Output the (X, Y) coordinate of the center of the cell containing the given text.  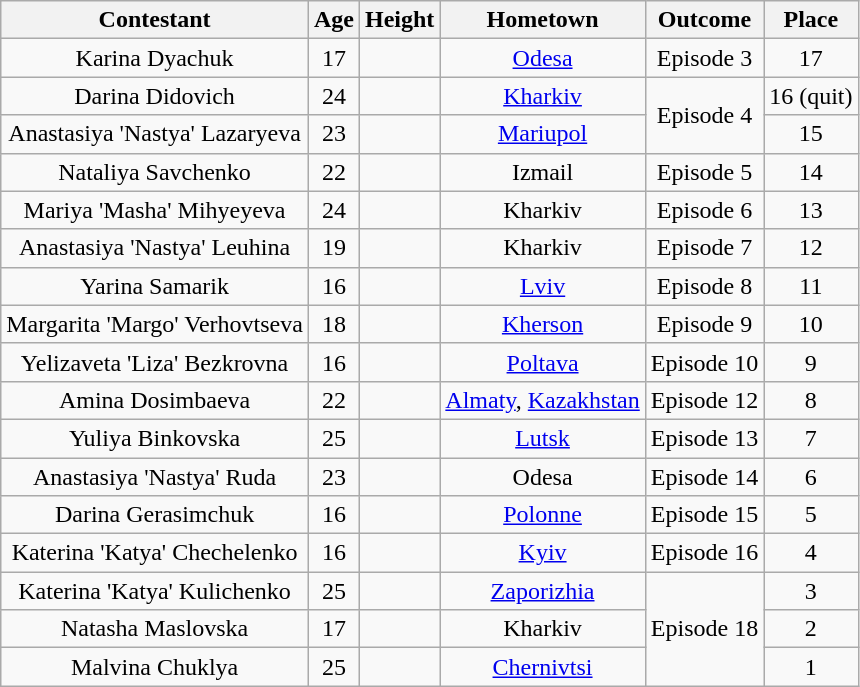
5 (811, 515)
Episode 18 (704, 629)
Lviv (542, 286)
Contestant (155, 20)
Episode 12 (704, 400)
Chernivtsi (542, 667)
Episode 3 (704, 58)
Outcome (704, 20)
Izmail (542, 172)
Darina Didovich (155, 96)
15 (811, 134)
Episode 6 (704, 210)
Darina Gerasimchuk (155, 515)
Katerina 'Katya' Kulichenko (155, 591)
Malvina Chuklya (155, 667)
4 (811, 553)
Episode 7 (704, 248)
Age (334, 20)
19 (334, 248)
16 (quit) (811, 96)
Episode 4 (704, 115)
Zaporizhia (542, 591)
Mariupol (542, 134)
12 (811, 248)
Anastasiya 'Nastya' Leuhina (155, 248)
7 (811, 438)
Polonne (542, 515)
Yelizaveta 'Liza' Bezkrovna (155, 362)
Kherson (542, 324)
Height (399, 20)
Karina Dyachuk (155, 58)
Anastasiya 'Nastya' Lazaryeva (155, 134)
Episode 16 (704, 553)
13 (811, 210)
6 (811, 477)
2 (811, 629)
Anastasiya 'Nastya' Ruda (155, 477)
Episode 13 (704, 438)
Mariya 'Masha' Mihyeyeva (155, 210)
3 (811, 591)
Place (811, 20)
Almaty, Kazakhstan (542, 400)
14 (811, 172)
Episode 15 (704, 515)
Yuliya Binkovska (155, 438)
Poltava (542, 362)
10 (811, 324)
1 (811, 667)
Episode 9 (704, 324)
Nataliya Savchenko (155, 172)
Hometown (542, 20)
Amina Dosimbaeva (155, 400)
8 (811, 400)
18 (334, 324)
Margarita 'Margo' Verhovtseva (155, 324)
Lutsk (542, 438)
11 (811, 286)
Episode 5 (704, 172)
9 (811, 362)
Katerina 'Katya' Chechelenko (155, 553)
Kyiv (542, 553)
Episode 14 (704, 477)
Episode 10 (704, 362)
Yarina Samarik (155, 286)
Episode 8 (704, 286)
Natasha Maslovska (155, 629)
